Return the (x, y) coordinate for the center point of the cell that contains the specified text.  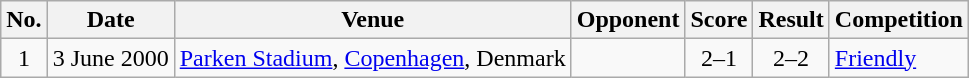
Parken Stadium, Copenhagen, Denmark (372, 58)
Score (719, 20)
Opponent (628, 20)
2–2 (791, 58)
Date (110, 20)
Friendly (898, 58)
Competition (898, 20)
Venue (372, 20)
2–1 (719, 58)
Result (791, 20)
No. (24, 20)
3 June 2000 (110, 58)
1 (24, 58)
